From the cell containing the given text, extract its center point as [X, Y] coordinate. 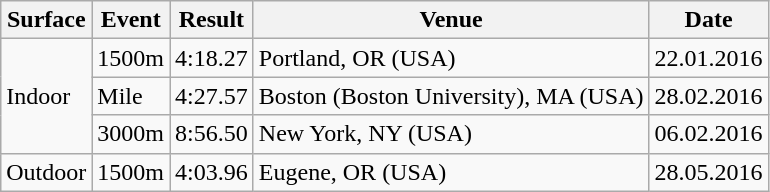
3000m [131, 134]
22.01.2016 [708, 58]
Event [131, 20]
Surface [46, 20]
8:56.50 [212, 134]
28.02.2016 [708, 96]
Eugene, OR (USA) [451, 172]
Mile [131, 96]
4:03.96 [212, 172]
4:27.57 [212, 96]
Outdoor [46, 172]
Indoor [46, 96]
Date [708, 20]
Venue [451, 20]
06.02.2016 [708, 134]
4:18.27 [212, 58]
Portland, OR (USA) [451, 58]
Boston (Boston University), MA (USA) [451, 96]
New York, NY (USA) [451, 134]
Result [212, 20]
28.05.2016 [708, 172]
